Identify which cell holds the provided text, then report its [X, Y] central coordinate. 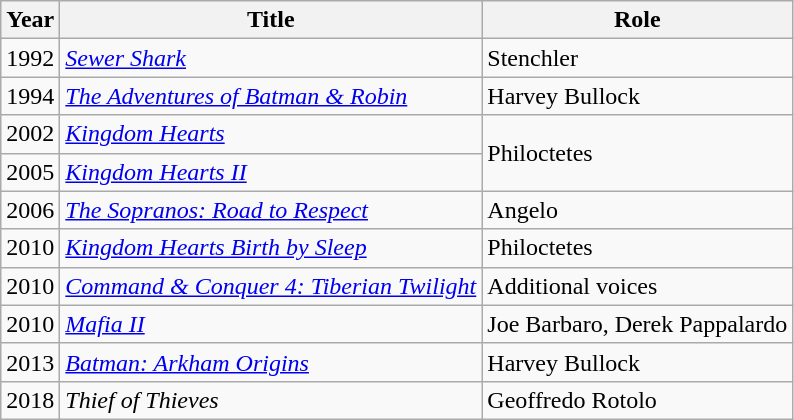
Mafia II [271, 324]
Stenchler [638, 58]
Kingdom Hearts [271, 134]
The Adventures of Batman & Robin [271, 96]
Angelo [638, 210]
1994 [30, 96]
Additional voices [638, 286]
1992 [30, 58]
Year [30, 20]
Kingdom Hearts Birth by Sleep [271, 248]
Title [271, 20]
Kingdom Hearts II [271, 172]
Joe Barbaro, Derek Pappalardo [638, 324]
Role [638, 20]
The Sopranos: Road to Respect [271, 210]
2018 [30, 400]
2013 [30, 362]
2005 [30, 172]
Geoffredo Rotolo [638, 400]
Batman: Arkham Origins [271, 362]
2006 [30, 210]
Thief of Thieves [271, 400]
Sewer Shark [271, 58]
Command & Conquer 4: Tiberian Twilight [271, 286]
2002 [30, 134]
